Locate the cell with the specified text and output its [X, Y] center coordinate. 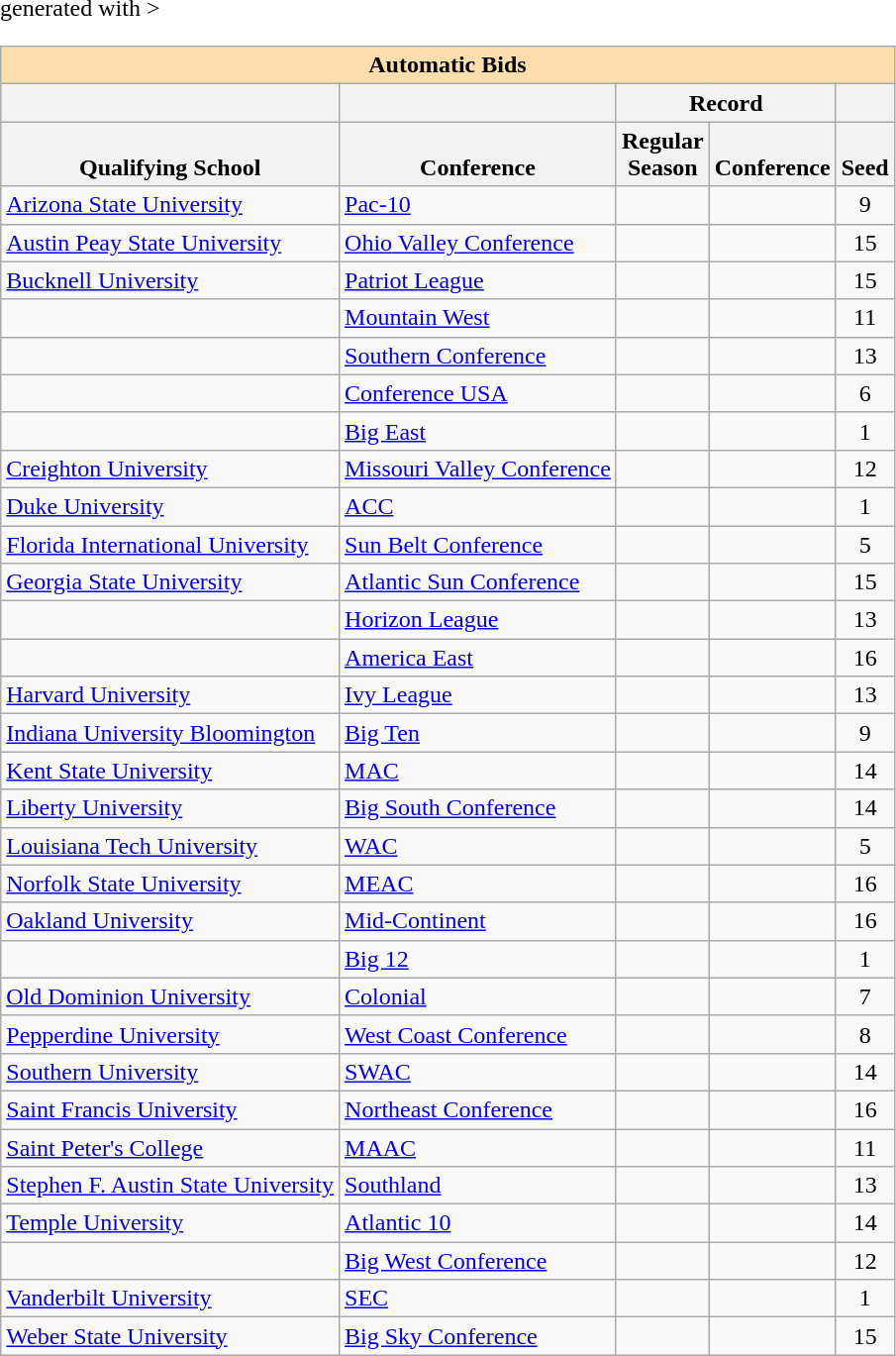
Big Ten [478, 733]
Duke University [170, 506]
America East [478, 658]
Temple University [170, 1223]
Saint Peter's College [170, 1148]
Atlantic 10 [478, 1223]
Liberty University [170, 808]
7 [865, 996]
Horizon League [478, 620]
Big East [478, 431]
Saint Francis University [170, 1109]
West Coast Conference [478, 1034]
ACC [478, 506]
Colonial [478, 996]
Bucknell University [170, 280]
6 [865, 393]
Missouri Valley Conference [478, 469]
Vanderbilt University [170, 1299]
Big South Conference [478, 808]
Mountain West [478, 318]
Patriot League [478, 280]
Oakland University [170, 921]
Big Sky Conference [478, 1336]
Florida International University [170, 544]
Indiana University Bloomington [170, 733]
Austin Peay State University [170, 243]
8 [865, 1034]
Automatic Bids [448, 65]
MAC [478, 771]
Mid-Continent [478, 921]
Big West Conference [478, 1261]
Pepperdine University [170, 1034]
Norfolk State University [170, 884]
Arizona State University [170, 205]
Sun Belt Conference [478, 544]
Northeast Conference [478, 1109]
Qualifying School [170, 155]
MAAC [478, 1148]
Regular Season [662, 155]
Record [726, 103]
Louisiana Tech University [170, 846]
Big 12 [478, 959]
Harvard University [170, 695]
Creighton University [170, 469]
Stephen F. Austin State University [170, 1186]
MEAC [478, 884]
Kent State University [170, 771]
Pac-10 [478, 205]
Conference USA [478, 393]
Atlantic Sun Conference [478, 582]
Georgia State University [170, 582]
Southland [478, 1186]
WAC [478, 846]
Southern University [170, 1072]
Southern Conference [478, 356]
SEC [478, 1299]
Weber State University [170, 1336]
Ivy League [478, 695]
Ohio Valley Conference [478, 243]
SWAC [478, 1072]
Seed [865, 155]
Old Dominion University [170, 996]
